Output the [x, y] coordinate of the center of the cell containing the given text.  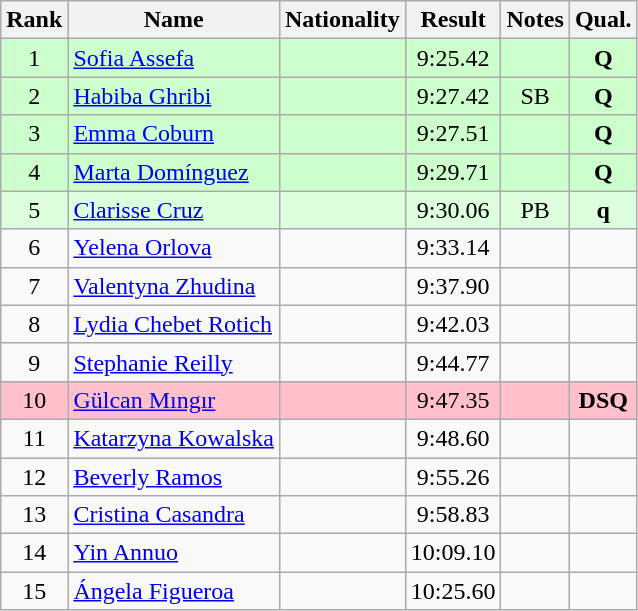
9:55.26 [453, 477]
10 [34, 400]
9:37.90 [453, 286]
Katarzyna Kowalska [174, 438]
Qual. [603, 20]
7 [34, 286]
Name [174, 20]
SB [535, 96]
Gülcan Mıngır [174, 400]
5 [34, 210]
Lydia Chebet Rotich [174, 324]
Emma Coburn [174, 134]
14 [34, 553]
15 [34, 591]
Sofia Assefa [174, 58]
10:09.10 [453, 553]
9 [34, 362]
Cristina Casandra [174, 515]
1 [34, 58]
9:29.71 [453, 172]
9:30.06 [453, 210]
Beverly Ramos [174, 477]
PB [535, 210]
11 [34, 438]
Clarisse Cruz [174, 210]
9:25.42 [453, 58]
6 [34, 248]
DSQ [603, 400]
9:27.51 [453, 134]
4 [34, 172]
10:25.60 [453, 591]
13 [34, 515]
Rank [34, 20]
9:58.83 [453, 515]
Marta Domínguez [174, 172]
Ángela Figueroa [174, 591]
Result [453, 20]
Notes [535, 20]
Yin Annuo [174, 553]
Habiba Ghribi [174, 96]
8 [34, 324]
Valentyna Zhudina [174, 286]
9:42.03 [453, 324]
9:44.77 [453, 362]
9:47.35 [453, 400]
Stephanie Reilly [174, 362]
Yelena Orlova [174, 248]
q [603, 210]
9:33.14 [453, 248]
3 [34, 134]
Nationality [342, 20]
12 [34, 477]
2 [34, 96]
9:48.60 [453, 438]
9:27.42 [453, 96]
